Find where the given text appears and provide that cell's center as [x, y] coordinate. 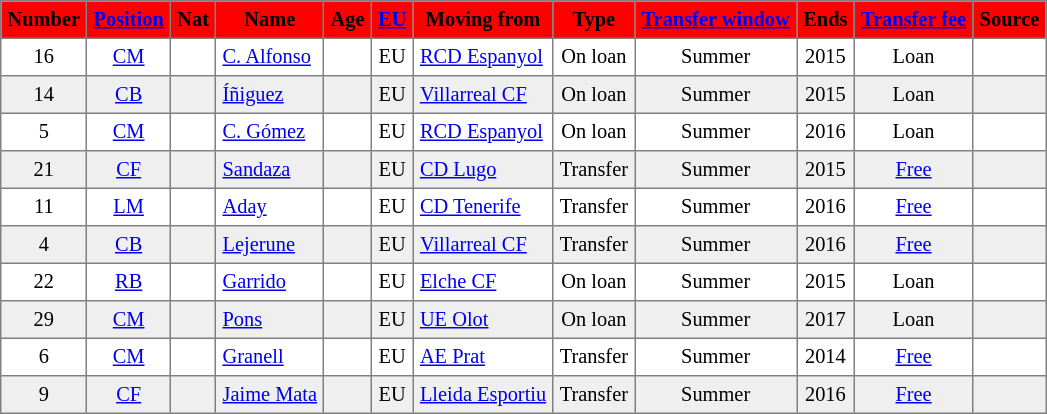
Granell [270, 357]
Pons [270, 320]
Number [44, 20]
Elche CF [483, 282]
2017 [825, 320]
Type [594, 20]
Moving from [483, 20]
Source [1010, 20]
11 [44, 207]
Aday [270, 207]
6 [44, 357]
Ends [825, 20]
16 [44, 57]
21 [44, 170]
Sandaza [270, 170]
22 [44, 282]
C. Gómez [270, 132]
C. Alfonso [270, 57]
5 [44, 132]
RB [129, 282]
29 [44, 320]
Nat [194, 20]
CD Lugo [483, 170]
LM [129, 207]
Garrido [270, 282]
Transfer window [716, 20]
9 [44, 395]
Lleida Esportiu [483, 395]
Íñiguez [270, 95]
Position [129, 20]
Name [270, 20]
4 [44, 245]
CD Tenerife [483, 207]
2014 [825, 357]
Transfer fee [914, 20]
Lejerune [270, 245]
Age [348, 20]
Jaime Mata [270, 395]
AE Prat [483, 357]
14 [44, 95]
UE Olot [483, 320]
